For the text-containing cell, return its midpoint in (X, Y) coordinate format. 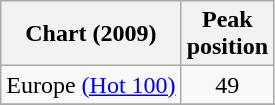
Peakposition (227, 34)
Chart (2009) (91, 34)
Europe (Hot 100) (91, 85)
49 (227, 85)
